Locate the cell with the specified text and output its [X, Y] center coordinate. 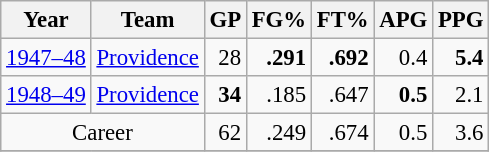
.185 [278, 95]
28 [225, 58]
Career [102, 133]
1947–48 [46, 58]
34 [225, 95]
5.4 [461, 58]
PPG [461, 20]
.249 [278, 133]
62 [225, 133]
GP [225, 20]
.647 [342, 95]
Team [148, 20]
2.1 [461, 95]
APG [404, 20]
FG% [278, 20]
.692 [342, 58]
3.6 [461, 133]
Year [46, 20]
.291 [278, 58]
FT% [342, 20]
1948–49 [46, 95]
0.4 [404, 58]
.674 [342, 133]
